Scan for the cell matching the given text and deliver its [X, Y] coordinate at center. 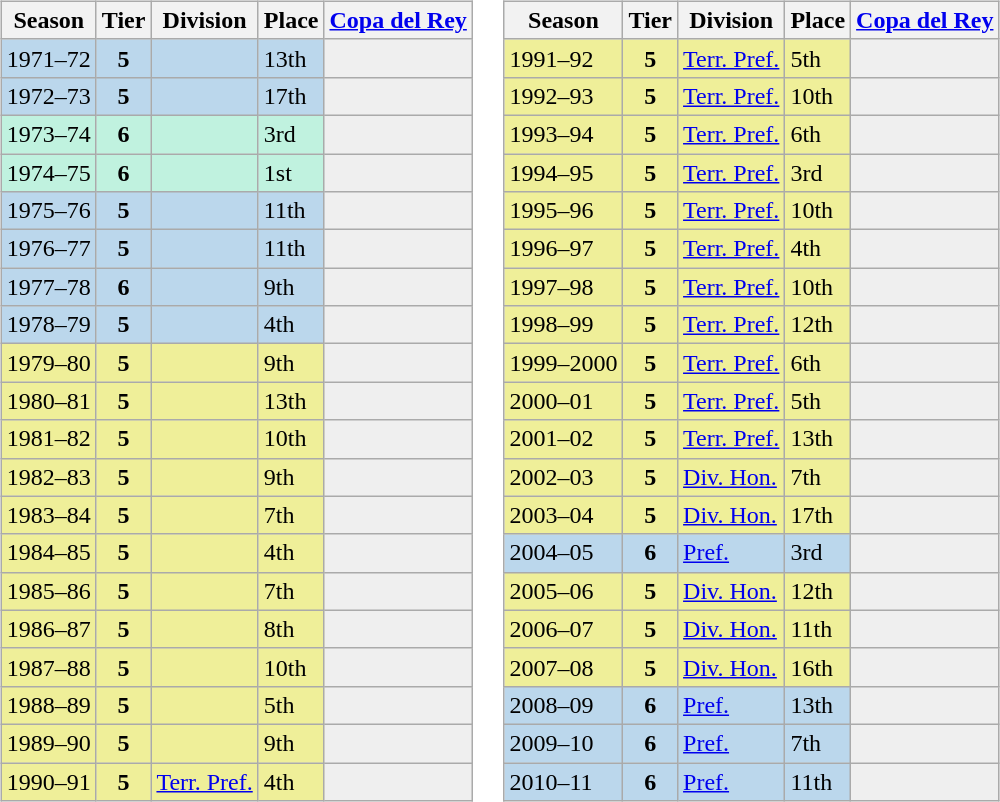
1992–93 [564, 96]
1981–82 [48, 439]
1973–74 [48, 134]
1982–83 [48, 477]
1977–78 [48, 287]
1994–95 [564, 173]
1993–94 [564, 134]
2006–07 [564, 629]
1974–75 [48, 173]
1971–72 [48, 58]
1st [291, 173]
1995–96 [564, 211]
1986–87 [48, 629]
2007–08 [564, 667]
1998–99 [564, 325]
1999–2000 [564, 363]
1990–91 [48, 781]
2009–10 [564, 743]
1997–98 [564, 287]
16th [818, 667]
2000–01 [564, 401]
1983–84 [48, 515]
2002–03 [564, 477]
2004–05 [564, 553]
1987–88 [48, 667]
1985–86 [48, 591]
1991–92 [564, 58]
1980–81 [48, 401]
2005–06 [564, 591]
1996–97 [564, 249]
1978–79 [48, 325]
1989–90 [48, 743]
2008–09 [564, 705]
1988–89 [48, 705]
2010–11 [564, 781]
2003–04 [564, 515]
1972–73 [48, 96]
2001–02 [564, 439]
8th [291, 629]
1979–80 [48, 363]
1975–76 [48, 211]
1984–85 [48, 553]
1976–77 [48, 249]
